Pinpoint the cell where the given text exists, returning its (x, y) midpoint coordinate. 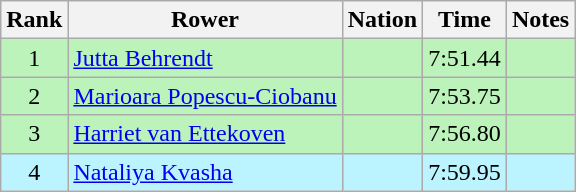
Nataliya Kvasha (205, 172)
7:59.95 (465, 172)
Nation (382, 20)
7:51.44 (465, 58)
Time (465, 20)
2 (34, 96)
Rower (205, 20)
Marioara Popescu-Ciobanu (205, 96)
Rank (34, 20)
Jutta Behrendt (205, 58)
7:53.75 (465, 96)
4 (34, 172)
Harriet van Ettekoven (205, 134)
7:56.80 (465, 134)
1 (34, 58)
3 (34, 134)
Notes (540, 20)
